Return [x, y] of the center of cell containing provided text 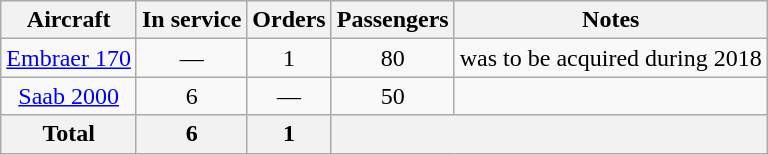
was to be acquired during 2018 [610, 58]
Total [69, 134]
Passengers [392, 20]
In service [191, 20]
Notes [610, 20]
Saab 2000 [69, 96]
80 [392, 58]
Embraer 170 [69, 58]
50 [392, 96]
Orders [289, 20]
Aircraft [69, 20]
